Search for the cell housing the specified text and yield its [x, y] center coordinate. 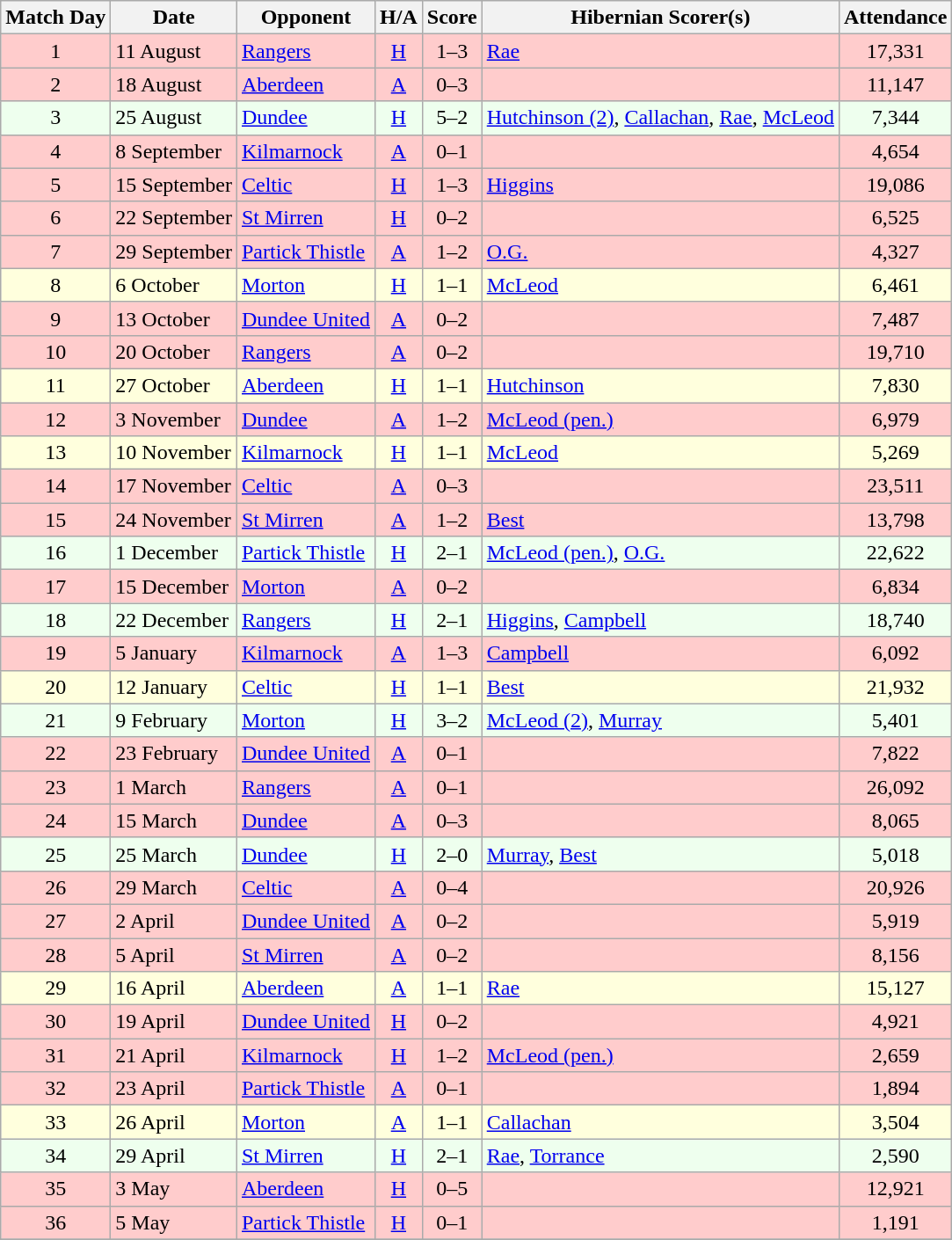
20,926 [895, 887]
23 April [174, 1089]
17 November [174, 486]
6,461 [895, 285]
3–2 [452, 720]
4 [56, 151]
Campbell [660, 653]
Match Day [56, 18]
14 [56, 486]
23,511 [895, 486]
1,191 [895, 1222]
26 [56, 887]
10 [56, 352]
H/A [399, 18]
5 April [174, 954]
Murray, Best [660, 854]
12,921 [895, 1189]
15 [56, 520]
21 April [174, 1055]
35 [56, 1189]
3 November [174, 419]
5–2 [452, 118]
19,086 [895, 185]
5 May [174, 1222]
3,504 [895, 1122]
Opponent [306, 18]
9 February [174, 720]
Rae, Torrance [660, 1156]
Score [452, 18]
32 [56, 1089]
12 January [174, 687]
29 September [174, 252]
5 January [174, 653]
7 [56, 252]
7,830 [895, 385]
1 December [174, 553]
Hutchinson [660, 385]
6,525 [895, 218]
28 [56, 954]
31 [56, 1055]
34 [56, 1156]
36 [56, 1222]
10 November [174, 453]
27 October [174, 385]
2–0 [452, 854]
13 October [174, 318]
Hutchinson (2), Callachan, Rae, McLeod [660, 118]
22 [56, 754]
20 October [174, 352]
15 March [174, 821]
13,798 [895, 520]
26 April [174, 1122]
7,822 [895, 754]
0–4 [452, 887]
5,401 [895, 720]
29 March [174, 887]
7,344 [895, 118]
8,065 [895, 821]
22 December [174, 620]
11,147 [895, 84]
30 [56, 1022]
19,710 [895, 352]
25 August [174, 118]
3 May [174, 1189]
18 [56, 620]
6,979 [895, 419]
11 [56, 385]
19 April [174, 1022]
Date [174, 18]
16 [56, 553]
5,269 [895, 453]
6 [56, 218]
15 September [174, 185]
1 [56, 51]
0–5 [452, 1189]
24 [56, 821]
2,590 [895, 1156]
Attendance [895, 18]
19 [56, 653]
O.G. [660, 252]
21,932 [895, 687]
Callachan [660, 1122]
17,331 [895, 51]
4,654 [895, 151]
29 April [174, 1156]
17 [56, 587]
9 [56, 318]
5 [56, 185]
McLeod (2), Murray [660, 720]
22,622 [895, 553]
1,894 [895, 1089]
Higgins, Campbell [660, 620]
11 August [174, 51]
8 September [174, 151]
Higgins [660, 185]
1 March [174, 787]
12 [56, 419]
15,127 [895, 988]
4,327 [895, 252]
18,740 [895, 620]
5,919 [895, 921]
23 February [174, 754]
4,921 [895, 1022]
2,659 [895, 1055]
13 [56, 453]
McLeod (pen.), O.G. [660, 553]
20 [56, 687]
6 October [174, 285]
Hibernian Scorer(s) [660, 18]
25 March [174, 854]
25 [56, 854]
24 November [174, 520]
7,487 [895, 318]
15 December [174, 587]
26,092 [895, 787]
27 [56, 921]
6,092 [895, 653]
8 [56, 285]
5,018 [895, 854]
16 April [174, 988]
33 [56, 1122]
29 [56, 988]
22 September [174, 218]
2 April [174, 921]
21 [56, 720]
6,834 [895, 587]
18 August [174, 84]
8,156 [895, 954]
23 [56, 787]
3 [56, 118]
2 [56, 84]
